Detect which cell encompasses the target text, then output its (x, y) center coordinate. 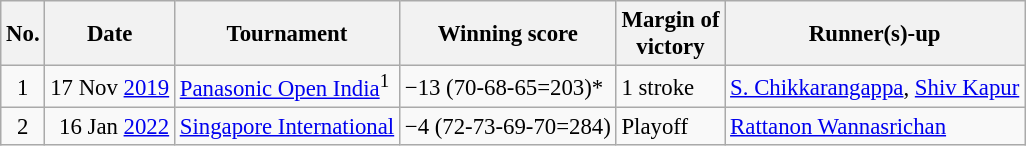
2 (23, 127)
Winning score (508, 34)
−4 (72-73-69-70=284) (508, 127)
1 stroke (670, 87)
Date (110, 34)
S. Chikkarangappa, Shiv Kapur (875, 87)
Playoff (670, 127)
Singapore International (286, 127)
Runner(s)-up (875, 34)
No. (23, 34)
Tournament (286, 34)
17 Nov 2019 (110, 87)
16 Jan 2022 (110, 127)
Margin ofvictory (670, 34)
1 (23, 87)
−13 (70-68-65=203)* (508, 87)
Panasonic Open India1 (286, 87)
Rattanon Wannasrichan (875, 127)
